From the cell containing the given text, extract its center point as (x, y) coordinate. 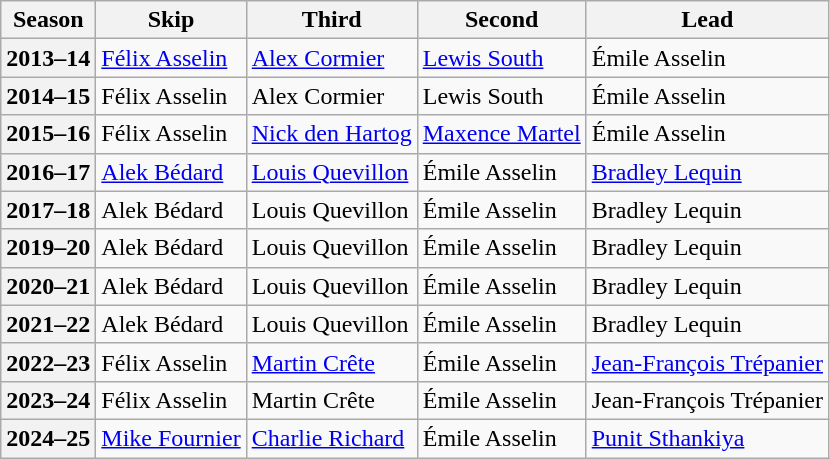
Punit Sthankiya (707, 438)
2015–16 (48, 134)
Charlie Richard (332, 438)
Second (502, 20)
Maxence Martel (502, 134)
2023–24 (48, 400)
Season (48, 20)
2017–18 (48, 210)
Mike Fournier (171, 438)
2021–22 (48, 324)
Skip (171, 20)
Third (332, 20)
2024–25 (48, 438)
2019–20 (48, 248)
2014–15 (48, 96)
2013–14 (48, 58)
2022–23 (48, 362)
2020–21 (48, 286)
Nick den Hartog (332, 134)
Lead (707, 20)
2016–17 (48, 172)
